Return (X, Y) of the center of cell containing provided text 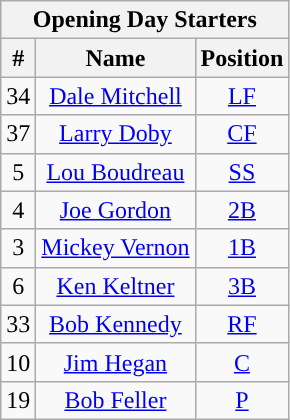
1B (242, 248)
6 (18, 286)
Ken Keltner (116, 286)
RF (242, 324)
Jim Hegan (116, 362)
34 (18, 96)
Lou Boudreau (116, 172)
Dale Mitchell (116, 96)
Mickey Vernon (116, 248)
3 (18, 248)
LF (242, 96)
5 (18, 172)
Position (242, 58)
CF (242, 134)
4 (18, 210)
C (242, 362)
Bob Feller (116, 400)
Name (116, 58)
Bob Kennedy (116, 324)
10 (18, 362)
Joe Gordon (116, 210)
33 (18, 324)
19 (18, 400)
# (18, 58)
3B (242, 286)
Larry Doby (116, 134)
37 (18, 134)
P (242, 400)
2B (242, 210)
SS (242, 172)
Opening Day Starters (145, 20)
